Scan for the cell matching the given text and deliver its (X, Y) coordinate at center. 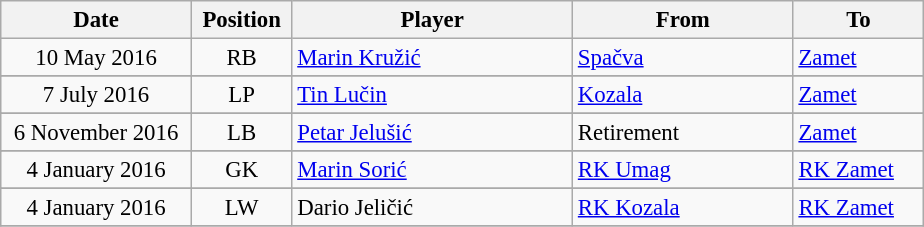
Dario Jeličić (432, 208)
LP (242, 95)
Date (96, 20)
Kozala (684, 95)
Player (432, 20)
10 May 2016 (96, 58)
RK Kozala (684, 208)
Position (242, 20)
GK (242, 170)
Marin Sorić (432, 170)
RK Umag (684, 170)
7 July 2016 (96, 95)
Spačva (684, 58)
Petar Jelušić (432, 133)
6 November 2016 (96, 133)
Retirement (684, 133)
To (858, 20)
LB (242, 133)
Marin Kružić (432, 58)
RB (242, 58)
LW (242, 208)
From (684, 20)
Tin Lučin (432, 95)
